Capture the cell that displays the provided text and extract its [x, y] central coordinate. 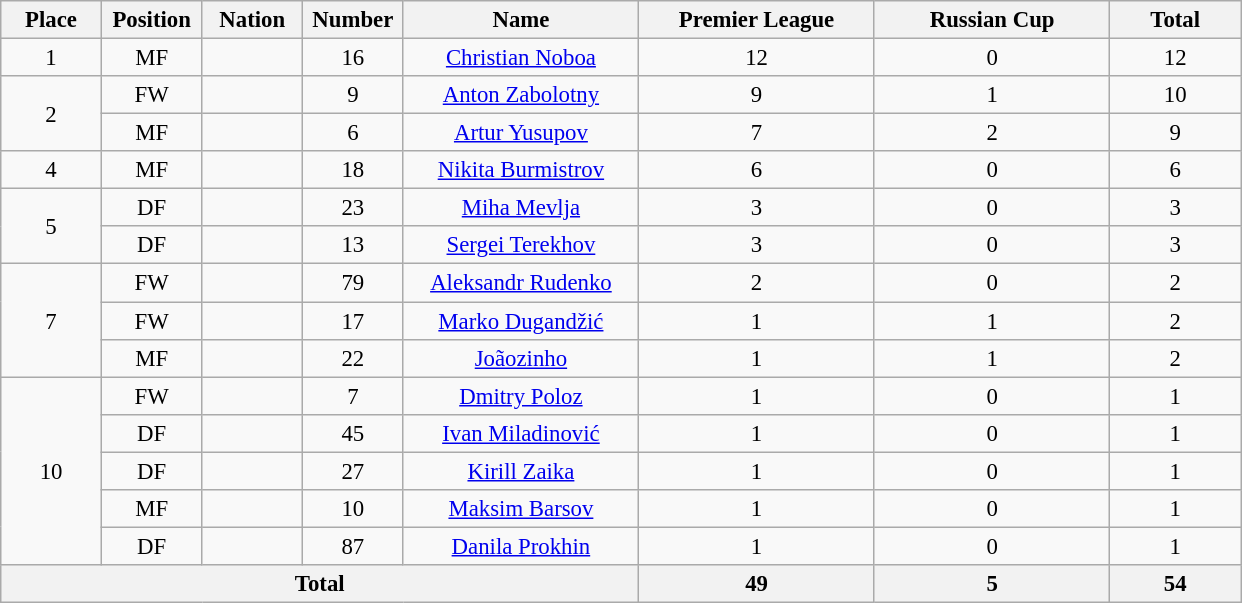
Artur Yusupov [521, 133]
16 [354, 58]
Place [52, 20]
Miha Mevlja [521, 208]
Premier League [757, 20]
Nikita Burmistrov [521, 170]
22 [354, 358]
Number [354, 20]
27 [354, 471]
Position [152, 20]
Ivan Miladinović [521, 433]
Kirill Zaika [521, 471]
87 [354, 546]
Dmitry Poloz [521, 396]
Name [521, 20]
23 [354, 208]
Nation [252, 20]
18 [354, 170]
Russian Cup [992, 20]
Sergei Terekhov [521, 245]
Danila Prokhin [521, 546]
54 [1176, 584]
13 [354, 245]
79 [354, 283]
4 [52, 170]
Marko Dugandžić [521, 321]
Anton Zabolotny [521, 95]
49 [757, 584]
Aleksandr Rudenko [521, 283]
Joãozinho [521, 358]
17 [354, 321]
45 [354, 433]
Christian Noboa [521, 58]
Maksim Barsov [521, 509]
